Identify which cell holds the provided text, then report its (x, y) central coordinate. 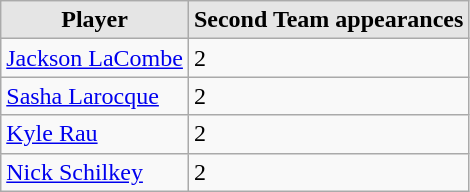
Sasha Larocque (95, 96)
Player (95, 20)
Second Team appearances (328, 20)
Kyle Rau (95, 134)
Nick Schilkey (95, 172)
Jackson LaCombe (95, 58)
